Determine the [X, Y] coordinate at the center of the cell enclosing the given text.  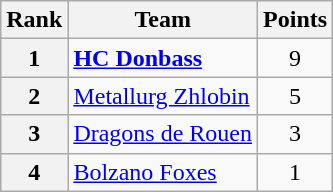
2 [34, 96]
9 [296, 58]
5 [296, 96]
Bolzano Foxes [163, 172]
HC Donbass [163, 58]
Rank [34, 20]
Points [296, 20]
Metallurg Zhlobin [163, 96]
Team [163, 20]
4 [34, 172]
Dragons de Rouen [163, 134]
